Capture the cell that displays the provided text and extract its [x, y] central coordinate. 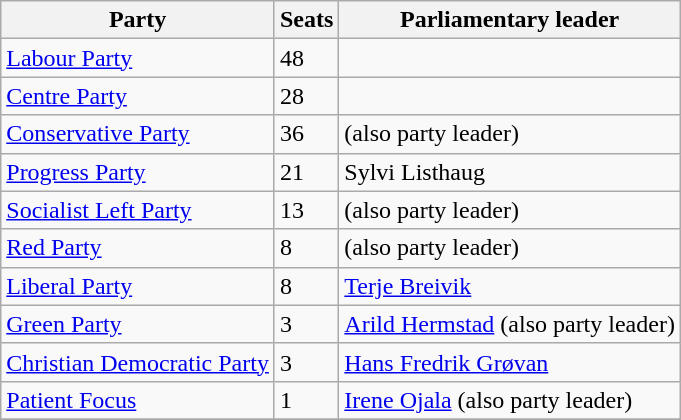
Arild Hermstad (also party leader) [510, 324]
Patient Focus [138, 400]
Hans Fredrik Grøvan [510, 362]
Christian Democratic Party [138, 362]
Centre Party [138, 96]
13 [306, 210]
Parliamentary leader [510, 20]
Liberal Party [138, 286]
Conservative Party [138, 134]
Red Party [138, 248]
48 [306, 58]
21 [306, 172]
Labour Party [138, 58]
Terje Breivik [510, 286]
Progress Party [138, 172]
1 [306, 400]
Green Party [138, 324]
36 [306, 134]
Seats [306, 20]
Irene Ojala (also party leader) [510, 400]
Socialist Left Party [138, 210]
Party [138, 20]
28 [306, 96]
Sylvi Listhaug [510, 172]
